Capture the cell that displays the provided text and extract its [x, y] central coordinate. 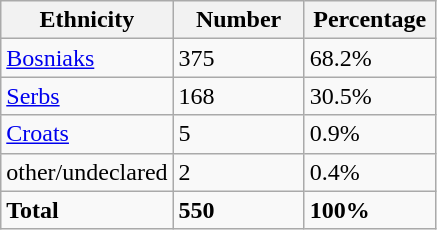
Number [238, 20]
Percentage [370, 20]
100% [370, 210]
5 [238, 134]
Total [87, 210]
Serbs [87, 96]
168 [238, 96]
375 [238, 58]
550 [238, 210]
Croats [87, 134]
68.2% [370, 58]
other/undeclared [87, 172]
30.5% [370, 96]
Ethnicity [87, 20]
Bosniaks [87, 58]
0.9% [370, 134]
2 [238, 172]
0.4% [370, 172]
